Provide the (X, Y) coordinate of the cell's center where the given text is located.  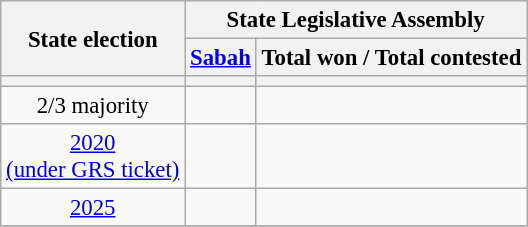
Sabah (220, 58)
State election (93, 38)
State Legislative Assembly (356, 20)
2/3 majority (93, 106)
2020(under GRS ticket) (93, 156)
2025 (93, 208)
Total won / Total contested (392, 58)
